Find where the given text appears and provide that cell's center as (x, y) coordinate. 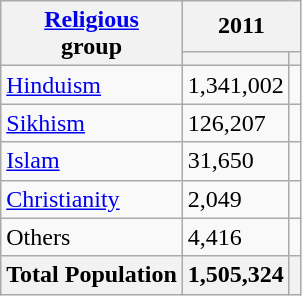
Religiousgroup (92, 34)
2011 (241, 26)
1,341,002 (236, 85)
Sikhism (92, 123)
126,207 (236, 123)
31,650 (236, 161)
2,049 (236, 199)
4,416 (236, 237)
Islam (92, 161)
Christianity (92, 199)
Others (92, 237)
Hinduism (92, 85)
Total Population (92, 275)
1,505,324 (236, 275)
